Pinpoint the cell where the given text exists, returning its [X, Y] midpoint coordinate. 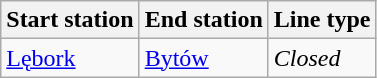
Bytów [204, 58]
Lębork [70, 58]
End station [204, 20]
Line type [322, 20]
Closed [322, 58]
Start station [70, 20]
